Output the (X, Y) coordinate of the center of the cell containing the given text.  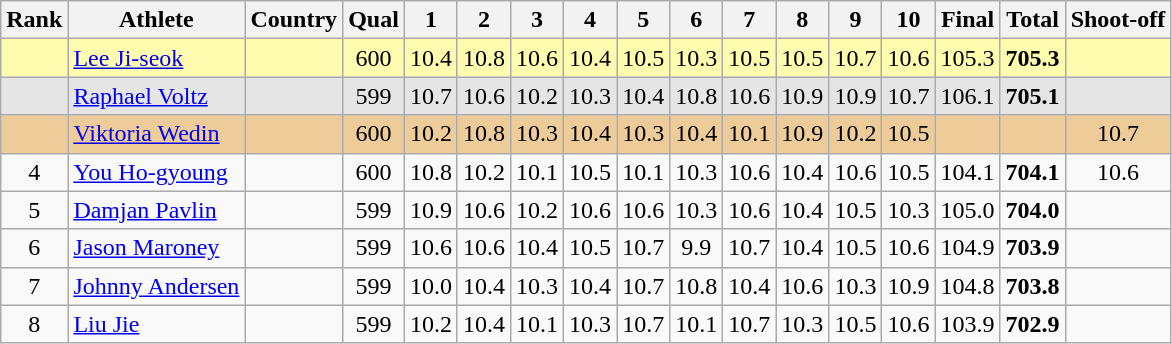
3 (538, 20)
Lee Ji-seok (156, 58)
Johnny Andersen (156, 286)
703.8 (1032, 286)
104.1 (968, 172)
You Ho-gyoung (156, 172)
Qual (374, 20)
Liu Jie (156, 324)
104.8 (968, 286)
105.0 (968, 210)
2 (484, 20)
704.1 (1032, 172)
Rank (34, 20)
10 (908, 20)
105.3 (968, 58)
104.9 (968, 248)
106.1 (968, 96)
9.9 (696, 248)
Total (1032, 20)
Damjan Pavlin (156, 210)
Final (968, 20)
10.0 (430, 286)
Jason Maroney (156, 248)
1 (430, 20)
Country (294, 20)
Viktoria Wedin (156, 134)
702.9 (1032, 324)
Raphael Voltz (156, 96)
705.3 (1032, 58)
Athlete (156, 20)
9 (856, 20)
103.9 (968, 324)
705.1 (1032, 96)
704.0 (1032, 210)
703.9 (1032, 248)
Shoot-off (1118, 20)
